Output the [X, Y] coordinate of the center of the cell containing the given text.  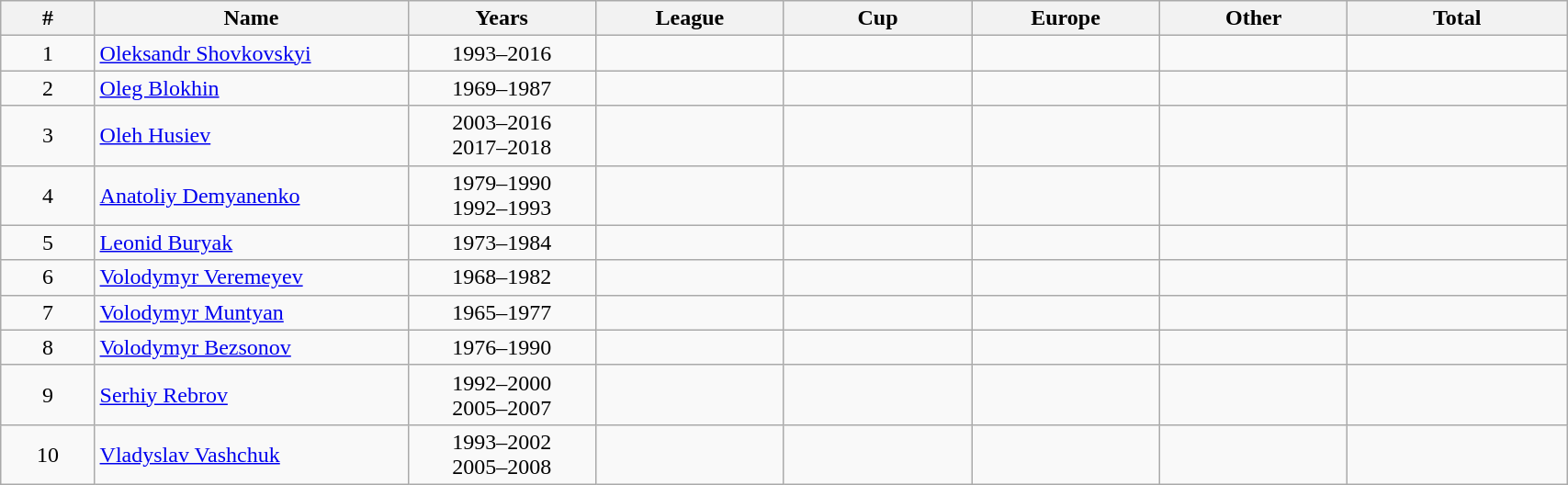
Oleh Husiev [252, 136]
Volodymyr Bezsonov [252, 347]
1 [48, 53]
Europe [1066, 18]
Volodymyr Muntyan [252, 312]
Serhiy Rebrov [252, 395]
3 [48, 136]
Name [252, 18]
1968–1982 [502, 277]
5 [48, 242]
10 [48, 454]
Oleksandr Shovkovskyi [252, 53]
1965–1977 [502, 312]
6 [48, 277]
Other [1253, 18]
Volodymyr Veremeyev [252, 277]
1993–2002 2005–2008 [502, 454]
4 [48, 195]
1973–1984 [502, 242]
7 [48, 312]
1976–1990 [502, 347]
Cup [878, 18]
Vladyslav Vashchuk [252, 454]
Total [1457, 18]
8 [48, 347]
Years [502, 18]
# [48, 18]
1979–1990 1992–1993 [502, 195]
Leonid Buryak [252, 242]
2 [48, 88]
1969–1987 [502, 88]
1993–2016 [502, 53]
9 [48, 395]
2003–2016 2017–2018 [502, 136]
League [691, 18]
Anatoliy Demyanenko [252, 195]
Oleg Blokhin [252, 88]
1992–2000 2005–2007 [502, 395]
